Output the [X, Y] coordinate of the center of the cell containing the given text.  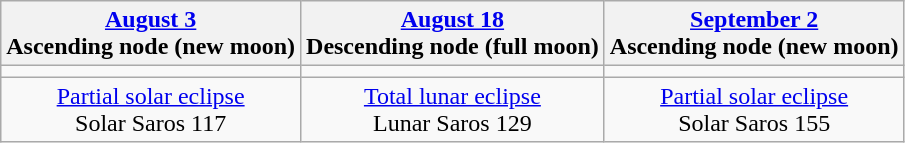
September 2Ascending node (new moon) [754, 34]
August 18Descending node (full moon) [453, 34]
Partial solar eclipseSolar Saros 117 [151, 110]
August 3Ascending node (new moon) [151, 34]
Partial solar eclipseSolar Saros 155 [754, 110]
Total lunar eclipseLunar Saros 129 [453, 110]
